Scan for the cell matching the given text and deliver its (X, Y) coordinate at center. 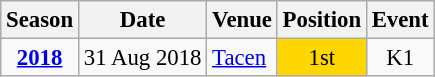
Date (142, 20)
Season (40, 20)
31 Aug 2018 (142, 58)
1st (322, 58)
K1 (400, 58)
Tacen (242, 58)
Event (400, 20)
Position (322, 20)
2018 (40, 58)
Venue (242, 20)
